Detect which cell encompasses the target text, then output its (X, Y) center coordinate. 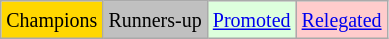
Runners-up (155, 20)
Relegated (342, 20)
Promoted (252, 20)
Champions (52, 20)
